Pinpoint the cell where the given text exists, returning its [X, Y] midpoint coordinate. 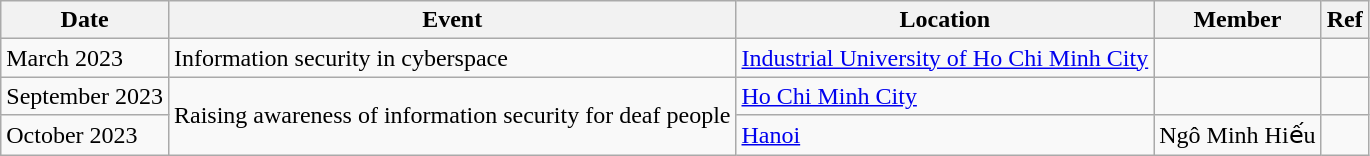
Ref [1344, 20]
Industrial University of Ho Chi Minh City [945, 58]
Event [452, 20]
September 2023 [85, 96]
Information security in cyberspace [452, 58]
March 2023 [85, 58]
October 2023 [85, 135]
Date [85, 20]
Ngô Minh Hiếu [1238, 135]
Location [945, 20]
Raising awareness of information security for deaf people [452, 116]
Ho Chi Minh City [945, 96]
Member [1238, 20]
Hanoi [945, 135]
